Pinpoint the cell where the given text exists, returning its (x, y) midpoint coordinate. 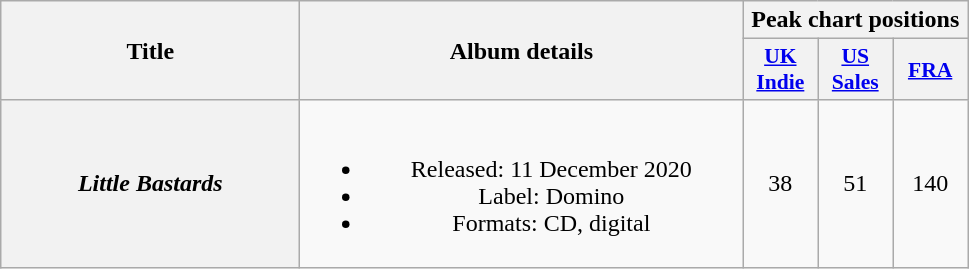
Peak chart positions (856, 20)
Album details (522, 50)
51 (856, 184)
Little Bastards (150, 184)
Released: 11 December 2020Label: DominoFormats: CD, digital (522, 184)
140 (930, 184)
UKIndie (780, 70)
FRA (930, 70)
38 (780, 184)
USSales (856, 70)
Title (150, 50)
